Pinpoint the cell where the given text exists, returning its [X, Y] midpoint coordinate. 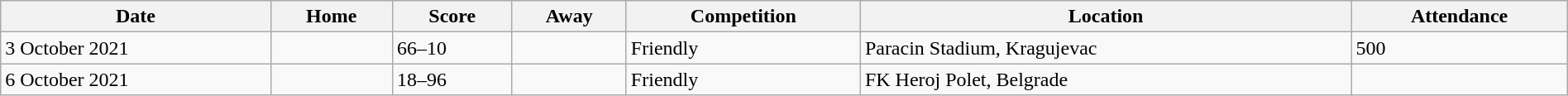
3 October 2021 [136, 48]
18–96 [452, 79]
Home [331, 17]
66–10 [452, 48]
Score [452, 17]
Date [136, 17]
Competition [743, 17]
Away [569, 17]
Paracin Stadium, Kragujevac [1106, 48]
500 [1459, 48]
Attendance [1459, 17]
FK Heroj Polet, Belgrade [1106, 79]
6 October 2021 [136, 79]
Location [1106, 17]
